Return [X, Y] of the center of cell containing provided text 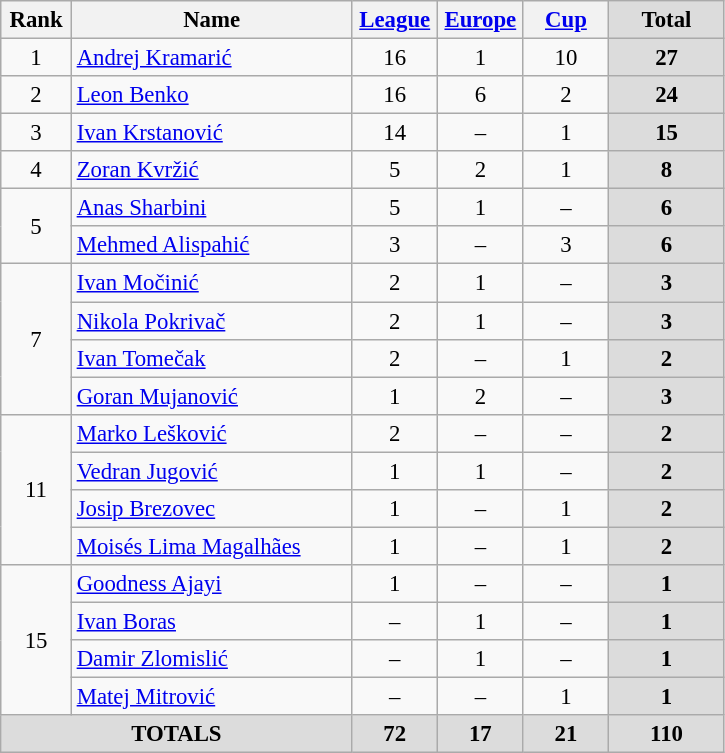
7 [36, 339]
TOTALS [176, 734]
Ivan Krstanović [212, 133]
Damir Zlomislić [212, 659]
8 [667, 170]
Mehmed Alispahić [212, 245]
Moisés Lima Magalhães [212, 546]
21 [566, 734]
27 [667, 58]
Ivan Tomečak [212, 358]
Rank [36, 20]
Europe [481, 20]
110 [667, 734]
Anas Sharbini [212, 208]
Goran Mujanović [212, 396]
17 [481, 734]
4 [36, 170]
Leon Benko [212, 95]
10 [566, 58]
Vedran Jugović [212, 471]
14 [395, 133]
11 [36, 489]
24 [667, 95]
72 [395, 734]
Ivan Boras [212, 621]
Andrej Kramarić [212, 58]
Goodness Ajayi [212, 584]
Josip Brezovec [212, 509]
Nikola Pokrivač [212, 321]
Total [667, 20]
Marko Lešković [212, 433]
Zoran Kvržić [212, 170]
Ivan Močinić [212, 283]
Cup [566, 20]
League [395, 20]
Matej Mitrović [212, 697]
Name [212, 20]
